Identify which cell holds the provided text, then report its (X, Y) central coordinate. 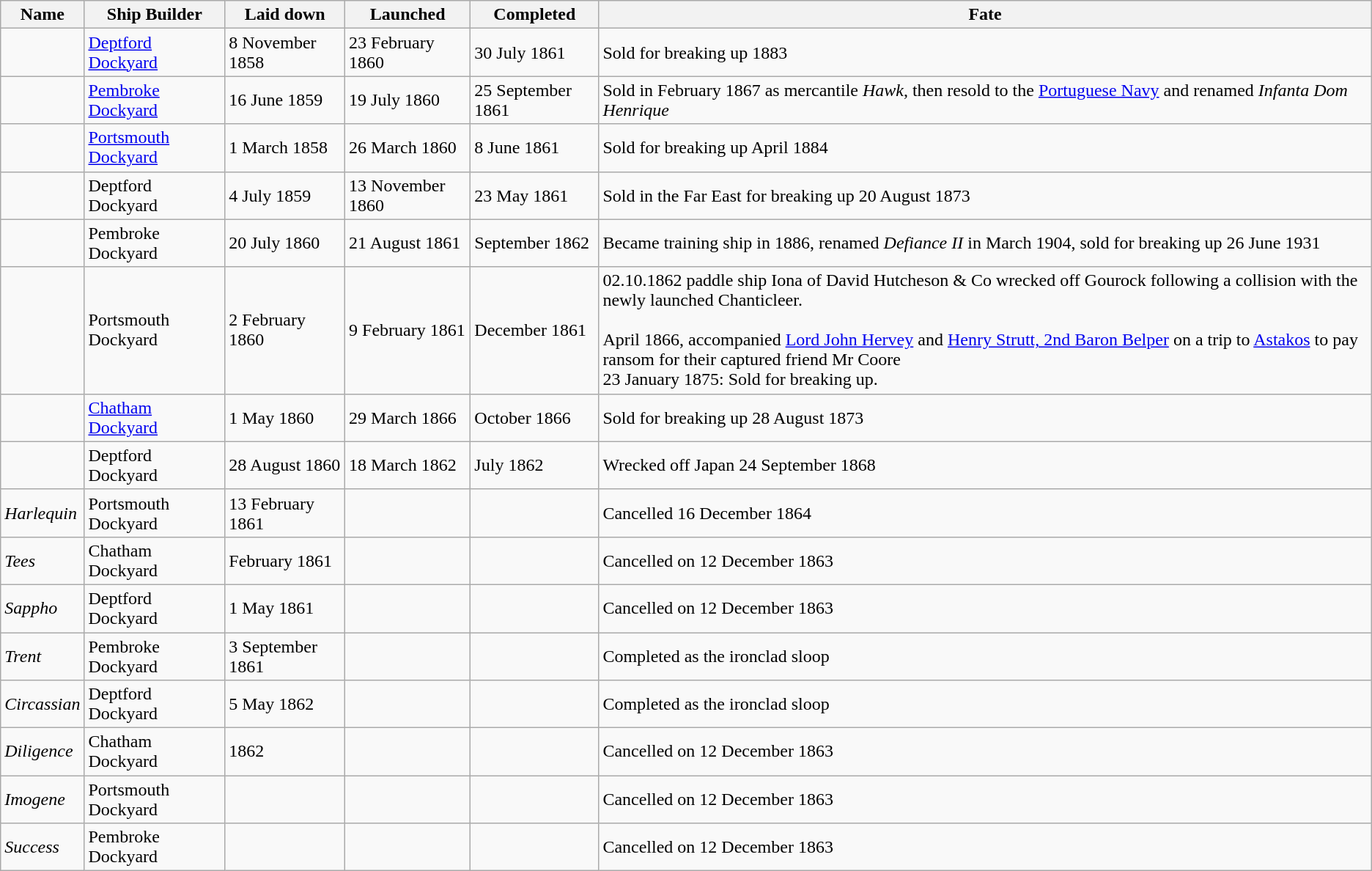
1 March 1858 (285, 148)
25 September 1861 (535, 100)
Sold for breaking up April 1884 (985, 148)
Trent (43, 655)
Harlequin (43, 513)
Name (43, 15)
September 1862 (535, 243)
July 1862 (535, 465)
3 September 1861 (285, 655)
5 May 1862 (285, 704)
1862 (285, 752)
December 1861 (535, 330)
Launched (407, 15)
Circassian (43, 704)
Completed (535, 15)
Sold for breaking up 28 August 1873 (985, 418)
Became training ship in 1886, renamed Defiance II in March 1904, sold for breaking up 26 June 1931 (985, 243)
4 July 1859 (285, 195)
Imogene (43, 799)
28 August 1860 (285, 465)
1 May 1860 (285, 418)
Diligence (43, 752)
23 February 1860 (407, 53)
13 November 1860 (407, 195)
16 June 1859 (285, 100)
Success (43, 848)
Ship Builder (155, 15)
13 February 1861 (285, 513)
29 March 1866 (407, 418)
26 March 1860 (407, 148)
Cancelled 16 December 1864 (985, 513)
Sold for breaking up 1883 (985, 53)
30 July 1861 (535, 53)
19 July 1860 (407, 100)
Sold in February 1867 as mercantile Hawk, then resold to the Portuguese Navy and renamed Infanta Dom Henrique (985, 100)
18 March 1862 (407, 465)
9 February 1861 (407, 330)
Tees (43, 560)
2 February 1860 (285, 330)
8 June 1861 (535, 148)
Sappho (43, 609)
20 July 1860 (285, 243)
21 August 1861 (407, 243)
February 1861 (285, 560)
1 May 1861 (285, 609)
October 1866 (535, 418)
Sold in the Far East for breaking up 20 August 1873 (985, 195)
Laid down (285, 15)
8 November 1858 (285, 53)
Fate (985, 15)
23 May 1861 (535, 195)
Wrecked off Japan 24 September 1868 (985, 465)
